Search for the cell housing the specified text and yield its [X, Y] center coordinate. 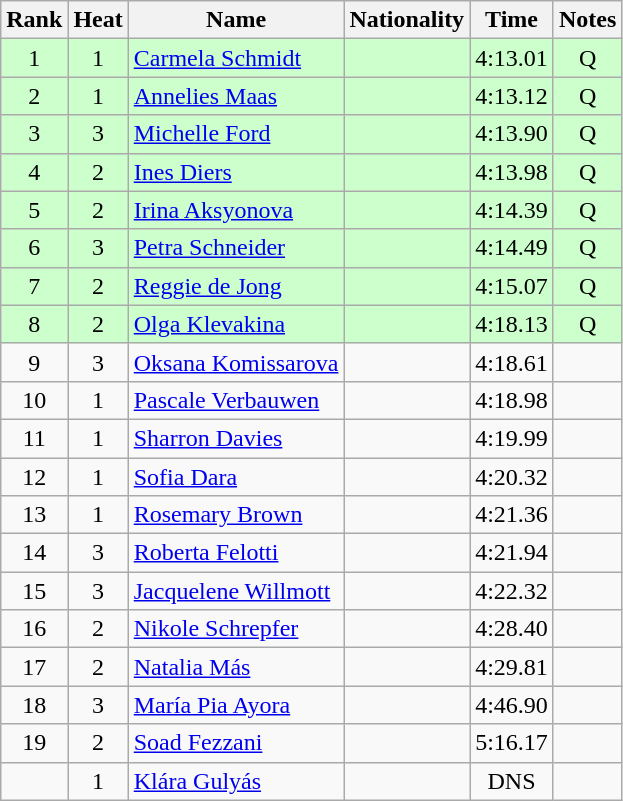
12 [34, 477]
13 [34, 515]
10 [34, 400]
5 [34, 210]
DNS [512, 781]
Oksana Komissarova [236, 362]
Rank [34, 20]
14 [34, 553]
Heat [98, 20]
5:16.17 [512, 743]
17 [34, 667]
Nikole Schrepfer [236, 629]
4:13.98 [512, 172]
4 [34, 172]
Natalia Más [236, 667]
4:13.90 [512, 134]
Sofia Dara [236, 477]
María Pia Ayora [236, 705]
7 [34, 286]
18 [34, 705]
Olga Klevakina [236, 324]
4:18.61 [512, 362]
Carmela Schmidt [236, 58]
4:13.12 [512, 96]
Irina Aksyonova [236, 210]
4:18.98 [512, 400]
4:28.40 [512, 629]
4:18.13 [512, 324]
4:46.90 [512, 705]
Name [236, 20]
4:19.99 [512, 438]
Pascale Verbauwen [236, 400]
Ines Diers [236, 172]
16 [34, 629]
4:14.39 [512, 210]
Michelle Ford [236, 134]
Klára Gulyás [236, 781]
15 [34, 591]
Reggie de Jong [236, 286]
8 [34, 324]
Sharron Davies [236, 438]
4:15.07 [512, 286]
Roberta Felotti [236, 553]
9 [34, 362]
11 [34, 438]
Soad Fezzani [236, 743]
Jacquelene Willmott [236, 591]
Rosemary Brown [236, 515]
4:21.94 [512, 553]
Annelies Maas [236, 96]
4:13.01 [512, 58]
19 [34, 743]
4:20.32 [512, 477]
4:21.36 [512, 515]
6 [34, 248]
Petra Schneider [236, 248]
Nationality [407, 20]
4:29.81 [512, 667]
Time [512, 20]
Notes [587, 20]
4:22.32 [512, 591]
4:14.49 [512, 248]
